From the cell containing the given text, extract its center point as (x, y) coordinate. 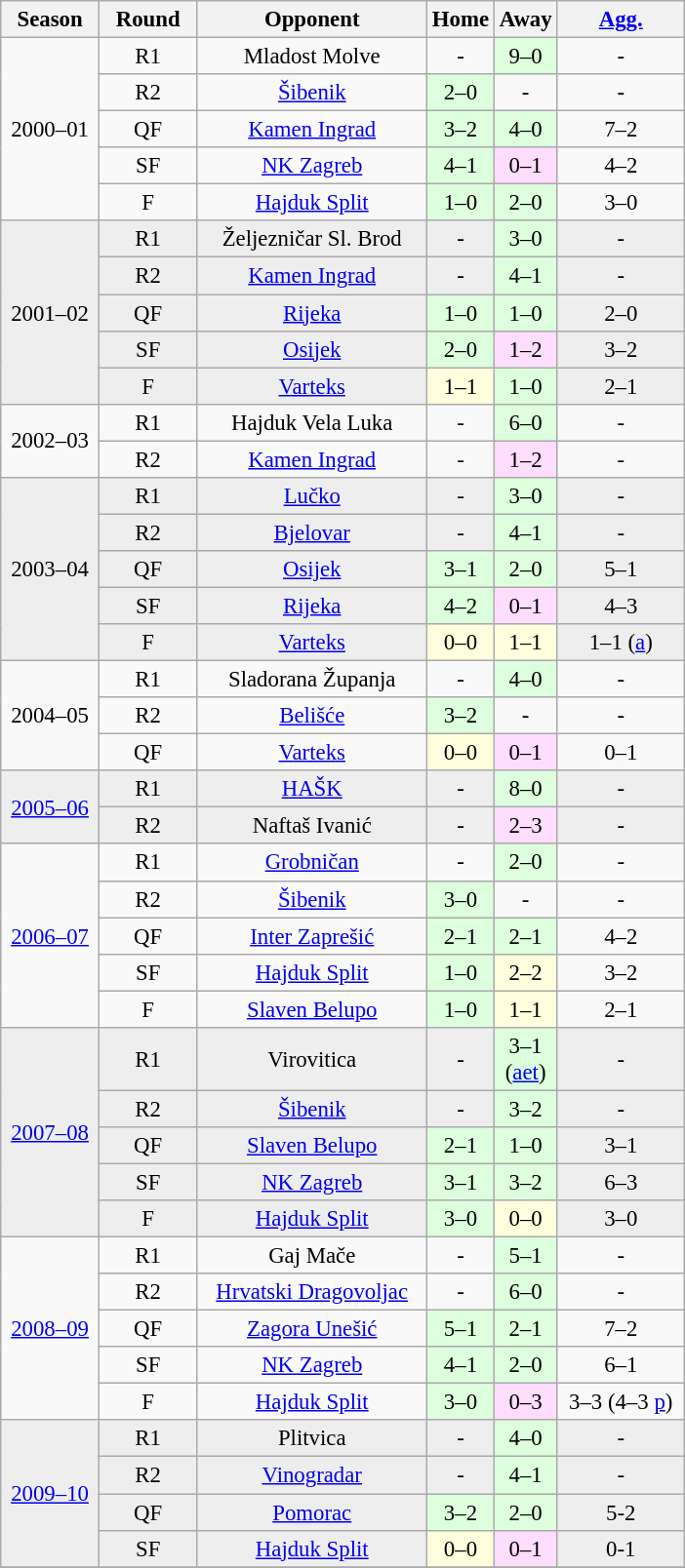
Plitvica (312, 1438)
Hrvatski Dragovoljac (312, 1292)
Grobničan (312, 863)
1–1 (a) (621, 643)
Home (461, 20)
Zagora Unešić (312, 1329)
2000–01 (51, 130)
2009–10 (51, 1493)
5-2 (621, 1512)
0–3 (525, 1402)
6–3 (621, 1182)
Bjelovar (312, 532)
2–3 (525, 826)
Vinogradar (312, 1475)
Belišće (312, 716)
2008–09 (51, 1329)
Hajduk Vela Luka (312, 422)
Agg. (621, 20)
Naftaš Ivanić (312, 826)
Away (525, 20)
Pomorac (312, 1512)
HAŠK (312, 789)
Season (51, 20)
2003–04 (51, 569)
2–2 (525, 972)
Round (148, 20)
9–0 (525, 57)
Gaj Mače (312, 1256)
Opponent (312, 20)
2006–07 (51, 936)
2005–06 (51, 807)
2001–02 (51, 312)
Sladorana Županja (312, 680)
6–1 (621, 1365)
2007–08 (51, 1133)
4–3 (621, 606)
3–3 (4–3 p) (621, 1402)
8–0 (525, 789)
Mladost Molve (312, 57)
Željezničar Sl. Brod (312, 239)
2004–05 (51, 716)
Virovitica (312, 1059)
Inter Zaprešić (312, 936)
Lučko (312, 496)
2002–03 (51, 441)
3–1 (aet) (525, 1059)
0-1 (621, 1548)
